Return the (X, Y) coordinate for the center point of the cell that contains the specified text.  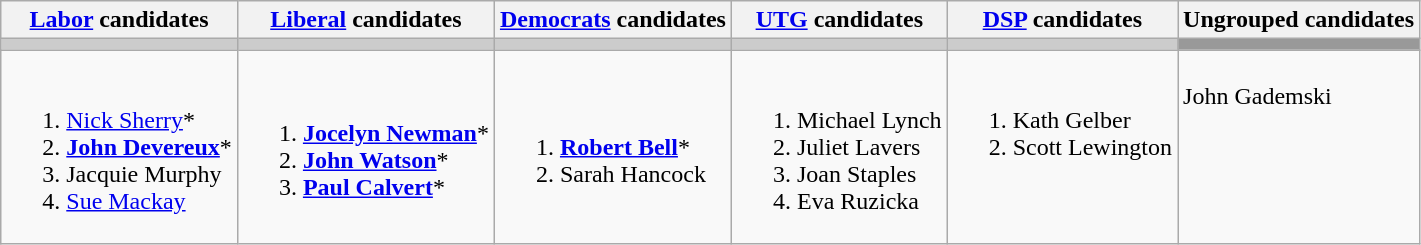
DSP candidates (1062, 20)
Nick Sherry*John Devereux*Jacquie MurphySue Mackay (120, 147)
John Gademski (1299, 147)
Labor candidates (120, 20)
Democrats candidates (612, 20)
Ungrouped candidates (1299, 20)
Michael LynchJuliet LaversJoan StaplesEva Ruzicka (839, 147)
Liberal candidates (366, 20)
Kath GelberScott Lewington (1062, 147)
Robert Bell*Sarah Hancock (612, 147)
UTG candidates (839, 20)
Jocelyn Newman*John Watson*Paul Calvert* (366, 147)
